Locate the cell with the specified text and output its [x, y] center coordinate. 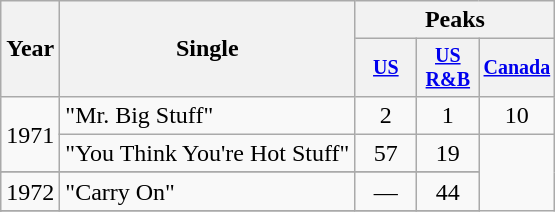
57 [386, 153]
"Carry On" [208, 191]
19 [448, 153]
— [386, 191]
10 [517, 115]
Year [30, 49]
2 [386, 115]
Single [208, 49]
Canada [517, 68]
USR&B [448, 68]
1971 [30, 134]
44 [448, 191]
Peaks [455, 20]
1 [448, 115]
"Mr. Big Stuff" [208, 115]
US [386, 68]
"You Think You're Hot Stuff" [208, 153]
1972 [30, 191]
